Scan for the cell matching the given text and deliver its [X, Y] coordinate at center. 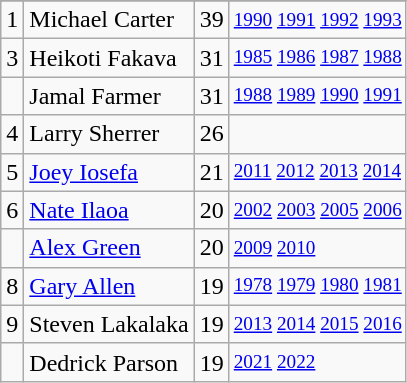
1990 1991 1992 1993 [318, 20]
2021 2022 [318, 362]
Steven Lakalaka [109, 324]
1988 1989 1990 1991 [318, 96]
2011 2012 2013 2014 [318, 172]
3 [12, 58]
1 [12, 20]
39 [212, 20]
1985 1986 1987 1988 [318, 58]
Joey Iosefa [109, 172]
Nate Ilaoa [109, 210]
4 [12, 134]
1978 1979 1980 1981 [318, 286]
2009 2010 [318, 248]
26 [212, 134]
21 [212, 172]
Gary Allen [109, 286]
Heikoti Fakava [109, 58]
Dedrick Parson [109, 362]
6 [12, 210]
2013 2014 2015 2016 [318, 324]
9 [12, 324]
Jamal Farmer [109, 96]
8 [12, 286]
2002 2003 2005 2006 [318, 210]
Michael Carter [109, 20]
Larry Sherrer [109, 134]
Alex Green [109, 248]
5 [12, 172]
